Search for the cell housing the specified text and yield its (X, Y) center coordinate. 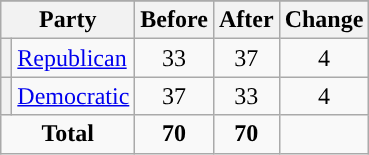
Change (324, 20)
Republican (74, 58)
Total (68, 134)
Party (68, 20)
Democratic (74, 96)
Before (174, 20)
After (246, 20)
